Return the (X, Y) coordinate for the center point of the cell that contains the specified text.  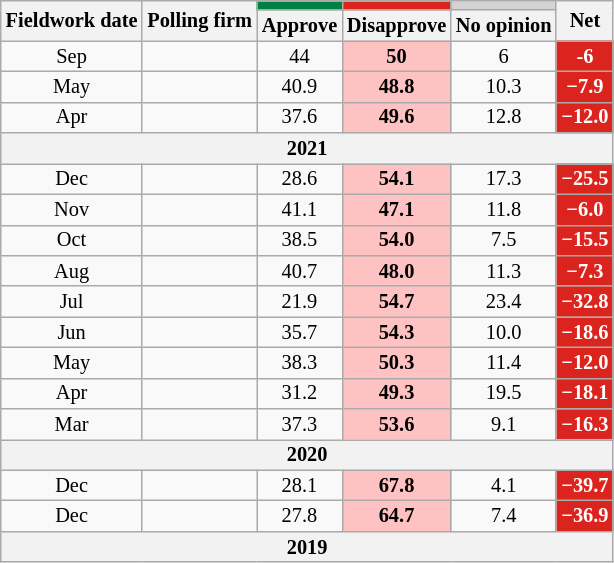
28.6 (300, 178)
Mar (72, 424)
6 (504, 56)
40.7 (300, 270)
−7.3 (584, 270)
Sep (72, 56)
Jun (72, 332)
21.9 (300, 302)
37.3 (300, 424)
−39.7 (584, 486)
No opinion (504, 26)
11.4 (504, 362)
−18.1 (584, 394)
Approve (300, 26)
37.6 (300, 118)
47.1 (396, 210)
−18.6 (584, 332)
53.6 (396, 424)
2021 (308, 148)
−15.5 (584, 240)
19.5 (504, 394)
54.1 (396, 178)
2019 (308, 546)
Oct (72, 240)
Aug (72, 270)
50.3 (396, 362)
35.7 (300, 332)
40.9 (300, 86)
17.3 (504, 178)
41.1 (300, 210)
38.5 (300, 240)
11.8 (504, 210)
44 (300, 56)
Jul (72, 302)
−7.9 (584, 86)
−36.9 (584, 516)
−6.0 (584, 210)
7.4 (504, 516)
48.0 (396, 270)
49.3 (396, 394)
Nov (72, 210)
54.0 (396, 240)
38.3 (300, 362)
Fieldwork date (72, 20)
7.5 (504, 240)
67.8 (396, 486)
49.6 (396, 118)
10.3 (504, 86)
48.8 (396, 86)
9.1 (504, 424)
12.8 (504, 118)
Disapprove (396, 26)
11.3 (504, 270)
54.3 (396, 332)
54.7 (396, 302)
−25.5 (584, 178)
50 (396, 56)
−32.8 (584, 302)
27.8 (300, 516)
Polling firm (199, 20)
2020 (308, 454)
4.1 (504, 486)
-6 (584, 56)
10.0 (504, 332)
31.2 (300, 394)
28.1 (300, 486)
−16.3 (584, 424)
Net (584, 20)
64.7 (396, 516)
23.4 (504, 302)
